Determine the [X, Y] coordinate at the center of the cell enclosing the given text.  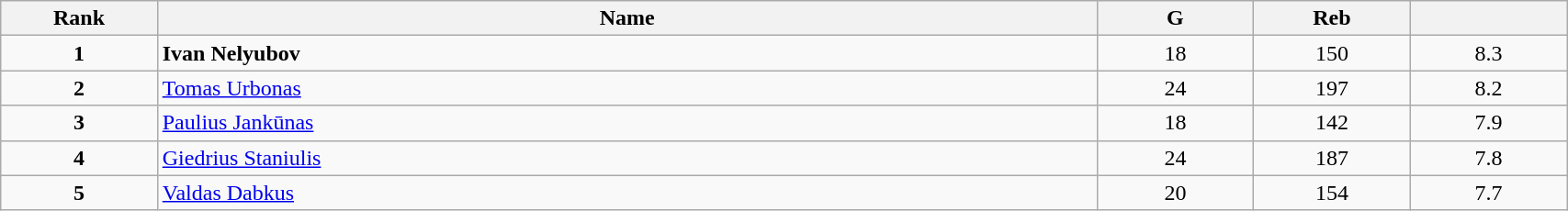
Reb [1332, 18]
5 [79, 193]
154 [1332, 193]
Rank [79, 18]
G [1175, 18]
4 [79, 158]
3 [79, 123]
Valdas Dabkus [626, 193]
Name [626, 18]
197 [1332, 88]
7.9 [1488, 123]
8.3 [1488, 53]
2 [79, 88]
Giedrius Staniulis [626, 158]
8.2 [1488, 88]
20 [1175, 193]
150 [1332, 53]
Tomas Urbonas [626, 88]
187 [1332, 158]
Paulius Jankūnas [626, 123]
142 [1332, 123]
7.8 [1488, 158]
Ivan Nelyubov [626, 53]
7.7 [1488, 193]
1 [79, 53]
